Detect which cell encompasses the target text, then output its (X, Y) center coordinate. 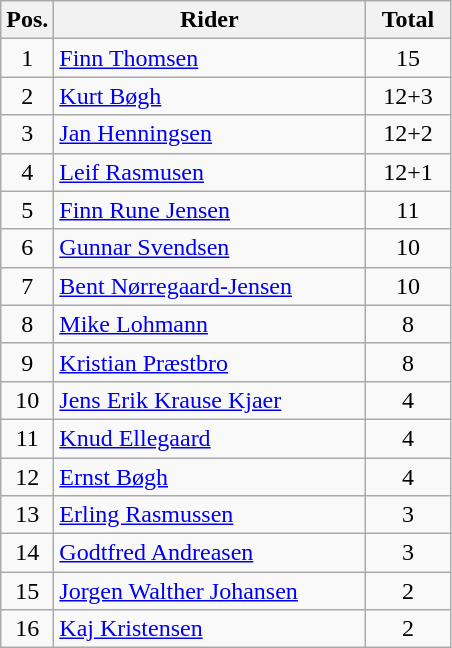
Kurt Bøgh (210, 96)
Bent Nørregaard-Jensen (210, 286)
Rider (210, 20)
12 (28, 477)
14 (28, 553)
6 (28, 248)
12+3 (408, 96)
1 (28, 58)
Ernst Bøgh (210, 477)
Leif Rasmusen (210, 172)
Mike Lohmann (210, 324)
16 (28, 629)
12+2 (408, 134)
Finn Rune Jensen (210, 210)
Finn Thomsen (210, 58)
Jorgen Walther Johansen (210, 591)
Jens Erik Krause Kjaer (210, 400)
7 (28, 286)
12+1 (408, 172)
Total (408, 20)
Gunnar Svendsen (210, 248)
Erling Rasmussen (210, 515)
5 (28, 210)
Godtfred Andreasen (210, 553)
Pos. (28, 20)
Kristian Præstbro (210, 362)
Jan Henningsen (210, 134)
Knud Ellegaard (210, 438)
13 (28, 515)
Kaj Kristensen (210, 629)
9 (28, 362)
